Locate the cell with the specified text and output its (x, y) center coordinate. 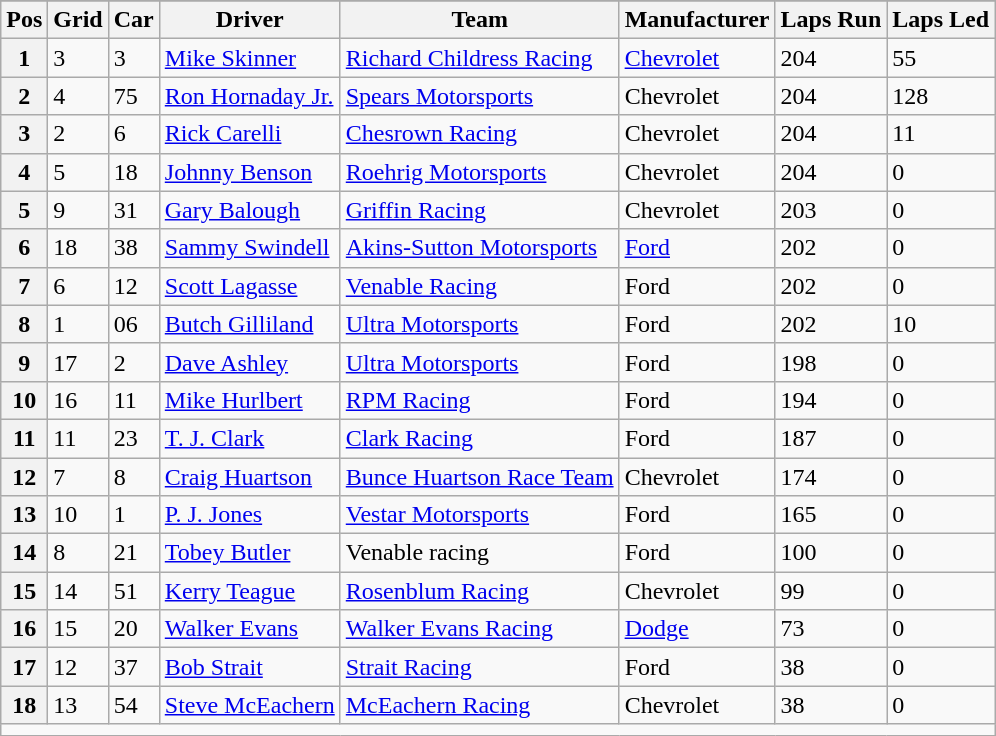
Rosenblum Racing (480, 591)
Bob Strait (250, 667)
Kerry Teague (250, 591)
Laps Led (941, 20)
174 (831, 477)
Laps Run (831, 20)
21 (134, 553)
187 (831, 438)
Clark Racing (480, 438)
Scott Lagasse (250, 286)
75 (134, 96)
Vestar Motorsports (480, 515)
Bunce Huartson Race Team (480, 477)
73 (831, 629)
54 (134, 705)
Grid (78, 20)
Pos (24, 20)
06 (134, 324)
Spears Motorsports (480, 96)
99 (831, 591)
Venable Racing (480, 286)
165 (831, 515)
51 (134, 591)
Griffin Racing (480, 210)
Mike Skinner (250, 58)
23 (134, 438)
Chesrown Racing (480, 134)
37 (134, 667)
Manufacturer (697, 20)
100 (831, 553)
P. J. Jones (250, 515)
Sammy Swindell (250, 248)
128 (941, 96)
Car (134, 20)
Venable racing (480, 553)
McEachern Racing (480, 705)
T. J. Clark (250, 438)
Akins-Sutton Motorsports (480, 248)
RPM Racing (480, 400)
Mike Hurlbert (250, 400)
Butch Gilliland (250, 324)
Craig Huartson (250, 477)
203 (831, 210)
Team (480, 20)
Richard Childress Racing (480, 58)
55 (941, 58)
Driver (250, 20)
31 (134, 210)
Dodge (697, 629)
194 (831, 400)
20 (134, 629)
Dave Ashley (250, 362)
Walker Evans Racing (480, 629)
Roehrig Motorsports (480, 172)
198 (831, 362)
Strait Racing (480, 667)
Tobey Butler (250, 553)
Ron Hornaday Jr. (250, 96)
Walker Evans (250, 629)
Steve McEachern (250, 705)
Rick Carelli (250, 134)
Gary Balough (250, 210)
Johnny Benson (250, 172)
